Search for the cell housing the specified text and yield its (x, y) center coordinate. 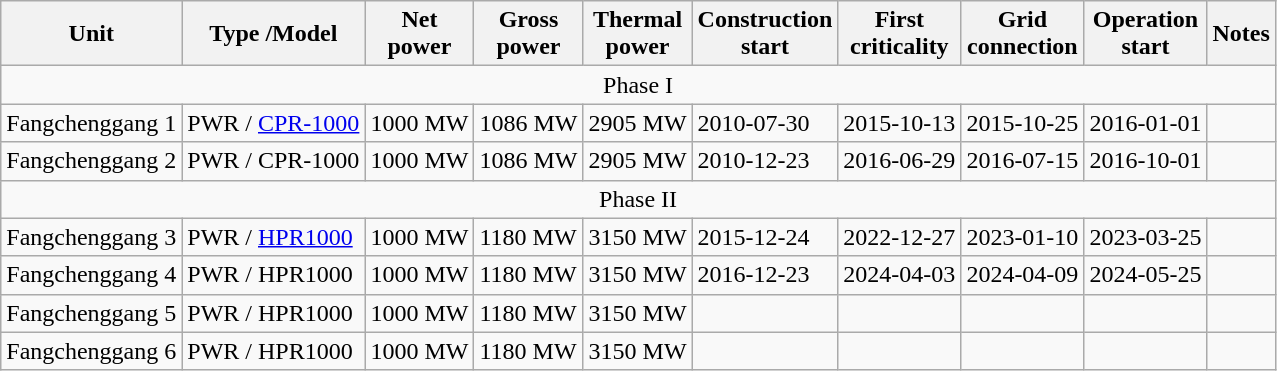
Grid connection (1022, 34)
Construction start (765, 34)
2016-10-01 (1146, 161)
2010-07-30 (765, 123)
2016-12-23 (765, 275)
2023-01-10 (1022, 237)
Phase I (638, 85)
Fangchenggang 1 (92, 123)
2024-04-09 (1022, 275)
Notes (1241, 34)
Fangchenggang 2 (92, 161)
2024-05-25 (1146, 275)
Type /Model (274, 34)
2023-03-25 (1146, 237)
Fangchenggang 4 (92, 275)
Net power (420, 34)
Phase II (638, 199)
Unit (92, 34)
Gross power (528, 34)
Operation start (1146, 34)
2016-06-29 (900, 161)
2022-12-27 (900, 237)
2010-12-23 (765, 161)
2015-12-24 (765, 237)
2024-04-03 (900, 275)
Fangchenggang 6 (92, 351)
2015-10-13 (900, 123)
2016-01-01 (1146, 123)
Thermal power (638, 34)
First criticality (900, 34)
Fangchenggang 3 (92, 237)
Fangchenggang 5 (92, 313)
2015-10-25 (1022, 123)
2016-07-15 (1022, 161)
